From the cell containing the given text, extract its center point as [x, y] coordinate. 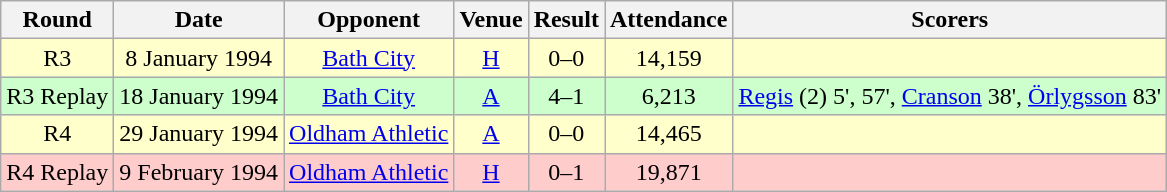
R4 Replay [58, 172]
18 January 1994 [199, 96]
6,213 [668, 96]
14,159 [668, 58]
29 January 1994 [199, 134]
Venue [491, 20]
Round [58, 20]
14,465 [668, 134]
Result [566, 20]
R4 [58, 134]
Scorers [950, 20]
0–1 [566, 172]
19,871 [668, 172]
Regis (2) 5', 57', Cranson 38', Örlygsson 83' [950, 96]
9 February 1994 [199, 172]
8 January 1994 [199, 58]
R3 Replay [58, 96]
Date [199, 20]
Opponent [369, 20]
4–1 [566, 96]
Attendance [668, 20]
R3 [58, 58]
